Identify which cell holds the provided text, then report its [X, Y] central coordinate. 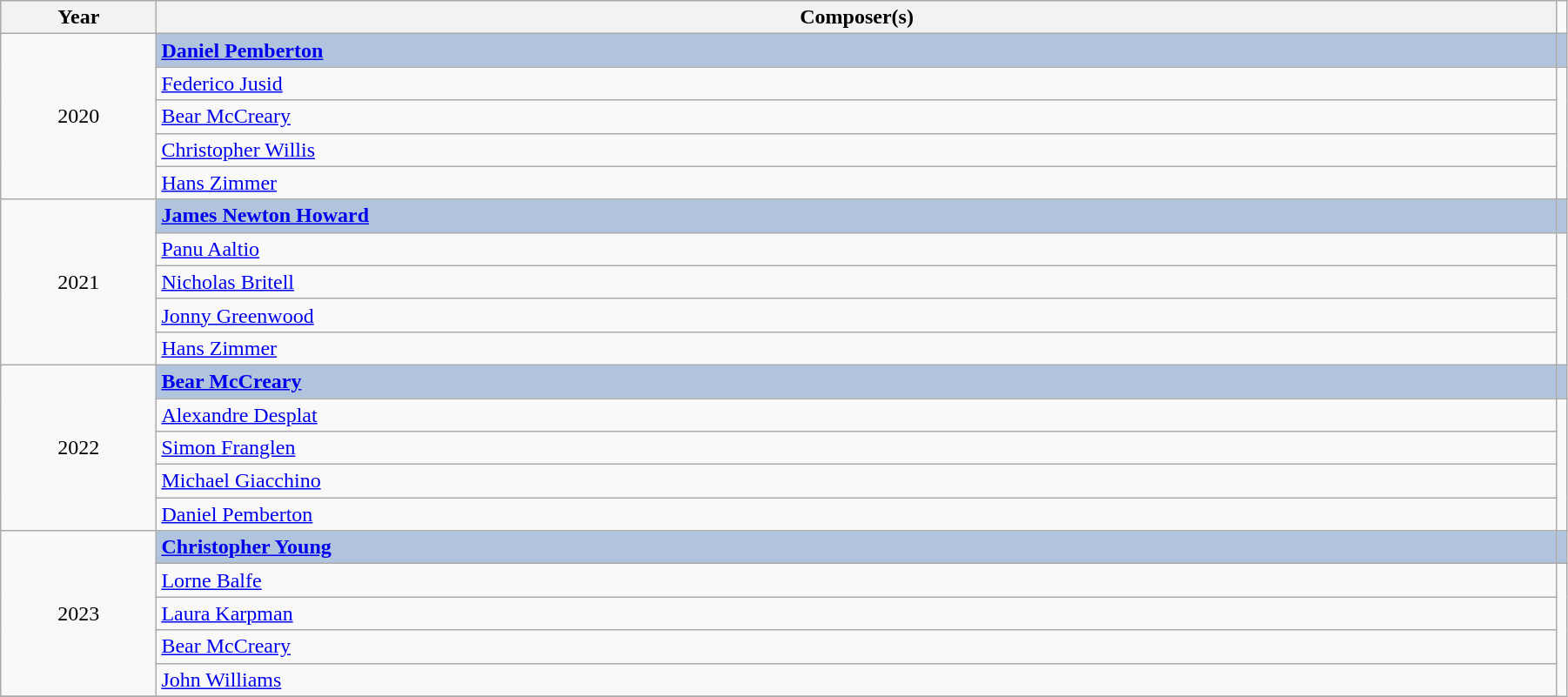
Lorne Balfe [857, 580]
Alexandre Desplat [857, 415]
Laura Karpman [857, 613]
Jonny Greenwood [857, 315]
Panu Aaltio [857, 249]
John Williams [857, 680]
Nicholas Britell [857, 282]
Federico Jusid [857, 84]
Christopher Young [857, 547]
Year [78, 17]
James Newton Howard [857, 216]
2020 [78, 117]
Simon Franglen [857, 448]
2021 [78, 282]
Christopher Willis [857, 150]
Michael Giacchino [857, 481]
2022 [78, 447]
Composer(s) [857, 17]
2023 [78, 613]
